Output the (x, y) coordinate of the center of the cell containing the given text.  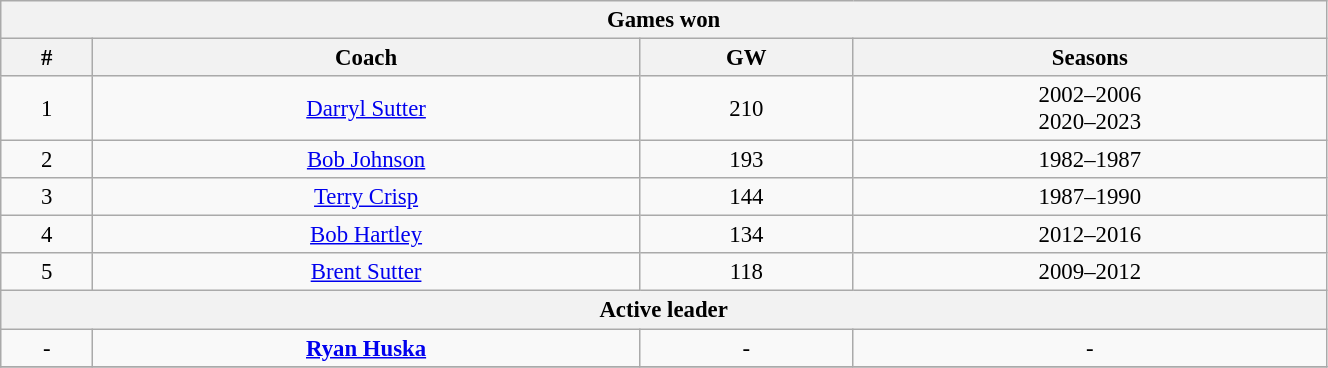
118 (746, 273)
1982–1987 (1090, 160)
Brent Sutter (366, 273)
Ryan Huska (366, 348)
1 (47, 108)
4 (47, 235)
Active leader (664, 310)
2 (47, 160)
3 (47, 197)
# (47, 58)
Bob Hartley (366, 235)
134 (746, 235)
5 (47, 273)
Coach (366, 58)
2009–2012 (1090, 273)
Terry Crisp (366, 197)
210 (746, 108)
GW (746, 58)
Games won (664, 20)
193 (746, 160)
Darryl Sutter (366, 108)
Seasons (1090, 58)
144 (746, 197)
2002–20062020–2023 (1090, 108)
1987–1990 (1090, 197)
Bob Johnson (366, 160)
2012–2016 (1090, 235)
